Capture the cell that displays the provided text and extract its [X, Y] central coordinate. 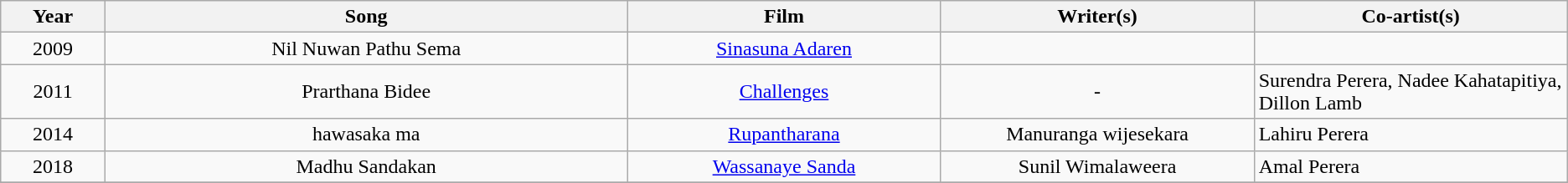
2014 [54, 135]
Film [784, 17]
Rupantharana [784, 135]
Song [366, 17]
Surendra Perera, Nadee Kahatapitiya, Dillon Lamb [1411, 92]
Nil Nuwan Pathu Sema [366, 48]
Challenges [784, 92]
2009 [54, 48]
Lahiru Perera [1411, 135]
2018 [54, 166]
Prarthana Bidee [366, 92]
Sunil Wimalaweera [1097, 166]
hawasaka ma [366, 135]
Sinasuna Adaren [784, 48]
Manuranga wijesekara [1097, 135]
Co-artist(s) [1411, 17]
Year [54, 17]
Wassanaye Sanda [784, 166]
- [1097, 92]
Amal Perera [1411, 166]
Writer(s) [1097, 17]
Madhu Sandakan [366, 166]
2011 [54, 92]
